Search for the cell housing the specified text and yield its (X, Y) center coordinate. 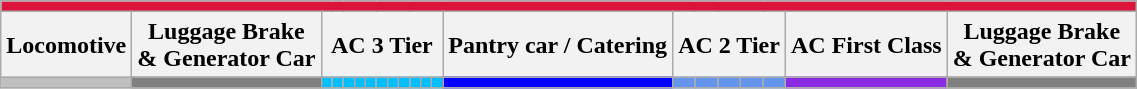
AC 2 Tier (730, 44)
Locomotive (66, 44)
AC First Class (866, 44)
Pantry car / Catering (558, 44)
AC 3 Tier (382, 44)
